Locate the cell with the specified text and output its [x, y] center coordinate. 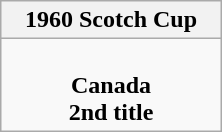
1960 Scotch Cup [111, 20]
Canada2nd title [111, 85]
